Determine the [X, Y] coordinate at the center of the cell enclosing the given text.  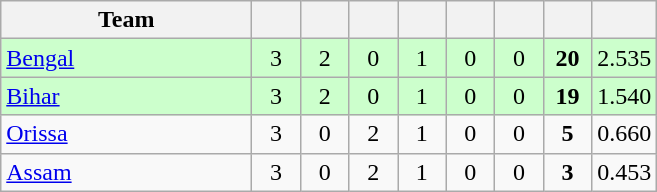
Orissa [126, 134]
20 [568, 58]
5 [568, 134]
0.453 [624, 172]
Team [126, 20]
Assam [126, 172]
0.660 [624, 134]
Bengal [126, 58]
19 [568, 96]
1.540 [624, 96]
2.535 [624, 58]
Bihar [126, 96]
